Identify which cell holds the provided text, then report its [x, y] central coordinate. 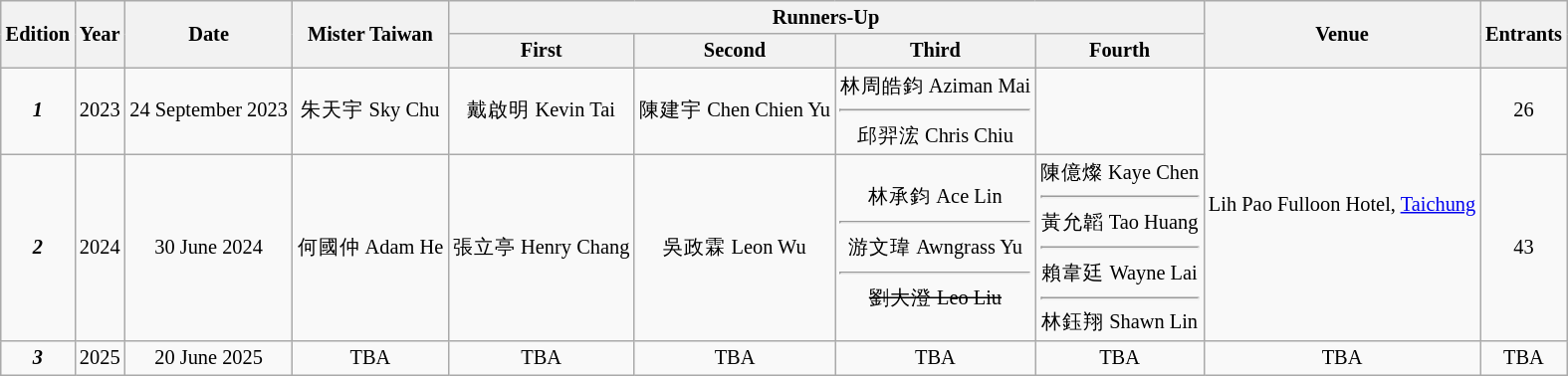
24 September 2023 [208, 111]
Mister Taiwan [370, 34]
2 [38, 248]
26 [1523, 111]
張立亭 Henry Chang [542, 248]
朱天宇 Sky Chu [370, 111]
Third [936, 51]
陳建宇 Chen Chien Yu [735, 111]
Edition [38, 34]
3 [38, 358]
2024 [100, 248]
Fourth [1119, 51]
Venue [1342, 34]
2025 [100, 358]
Runners-Up [826, 17]
Lih Pao Fulloon Hotel, Taichung [1342, 205]
20 June 2025 [208, 358]
何國仲 Adam He [370, 248]
林周皓鈞 Aziman Mai邱羿浤 Chris Chiu [936, 111]
Date [208, 34]
2023 [100, 111]
43 [1523, 248]
30 June 2024 [208, 248]
Entrants [1523, 34]
1 [38, 111]
戴啟明 Kevin Tai [542, 111]
Second [735, 51]
First [542, 51]
Year [100, 34]
陳億燦 Kaye Chen黃允韜 Tao Huang賴韋廷 Wayne Lai林鈺翔 Shawn Lin [1119, 248]
吳政霖 Leon Wu [735, 248]
林承鈞 Ace Lin游文瑋 Awngrass Yu劉大澄 Leo Liu [936, 248]
